Search for the cell housing the specified text and yield its [X, Y] center coordinate. 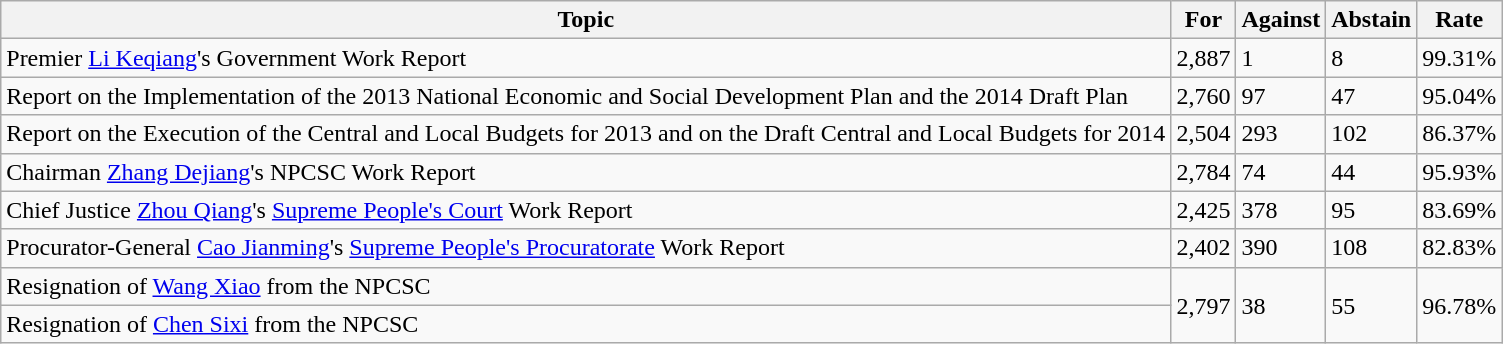
95 [1372, 210]
Resignation of Chen Sixi from the NPCSC [586, 324]
Premier Li Keqiang's Government Work Report [586, 58]
2,784 [1204, 172]
Chairman Zhang Dejiang's NPCSC Work Report [586, 172]
2,402 [1204, 248]
2,425 [1204, 210]
38 [1281, 305]
95.04% [1460, 96]
Report on the Implementation of the 2013 National Economic and Social Development Plan and the 2014 Draft Plan [586, 96]
99.31% [1460, 58]
1 [1281, 58]
2,887 [1204, 58]
378 [1281, 210]
96.78% [1460, 305]
108 [1372, 248]
74 [1281, 172]
55 [1372, 305]
97 [1281, 96]
2,760 [1204, 96]
47 [1372, 96]
83.69% [1460, 210]
44 [1372, 172]
102 [1372, 134]
Abstain [1372, 20]
For [1204, 20]
8 [1372, 58]
Resignation of Wang Xiao from the NPCSC [586, 286]
86.37% [1460, 134]
Topic [586, 20]
82.83% [1460, 248]
390 [1281, 248]
Procurator-General Cao Jianming's Supreme People's Procuratorate Work Report [586, 248]
95.93% [1460, 172]
293 [1281, 134]
Rate [1460, 20]
Against [1281, 20]
2,797 [1204, 305]
Chief Justice Zhou Qiang's Supreme People's Court Work Report [586, 210]
2,504 [1204, 134]
Report on the Execution of the Central and Local Budgets for 2013 and on the Draft Central and Local Budgets for 2014 [586, 134]
